Find where the given text appears and provide that cell's center as (x, y) coordinate. 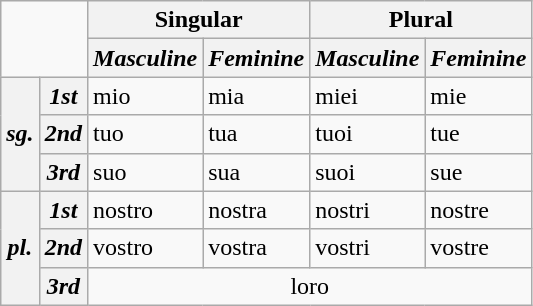
tua (256, 134)
vostra (256, 248)
vostre (478, 248)
mio (146, 96)
Plural (421, 20)
tuo (146, 134)
nostri (368, 210)
sua (256, 172)
tue (478, 134)
suo (146, 172)
pl. (20, 248)
mia (256, 96)
vostri (368, 248)
nostro (146, 210)
vostro (146, 248)
nostra (256, 210)
mie (478, 96)
suoi (368, 172)
sue (478, 172)
sg. (20, 134)
tuoi (368, 134)
loro (310, 286)
nostre (478, 210)
miei (368, 96)
Singular (199, 20)
